Determine the (x, y) coordinate at the center of the cell enclosing the given text.  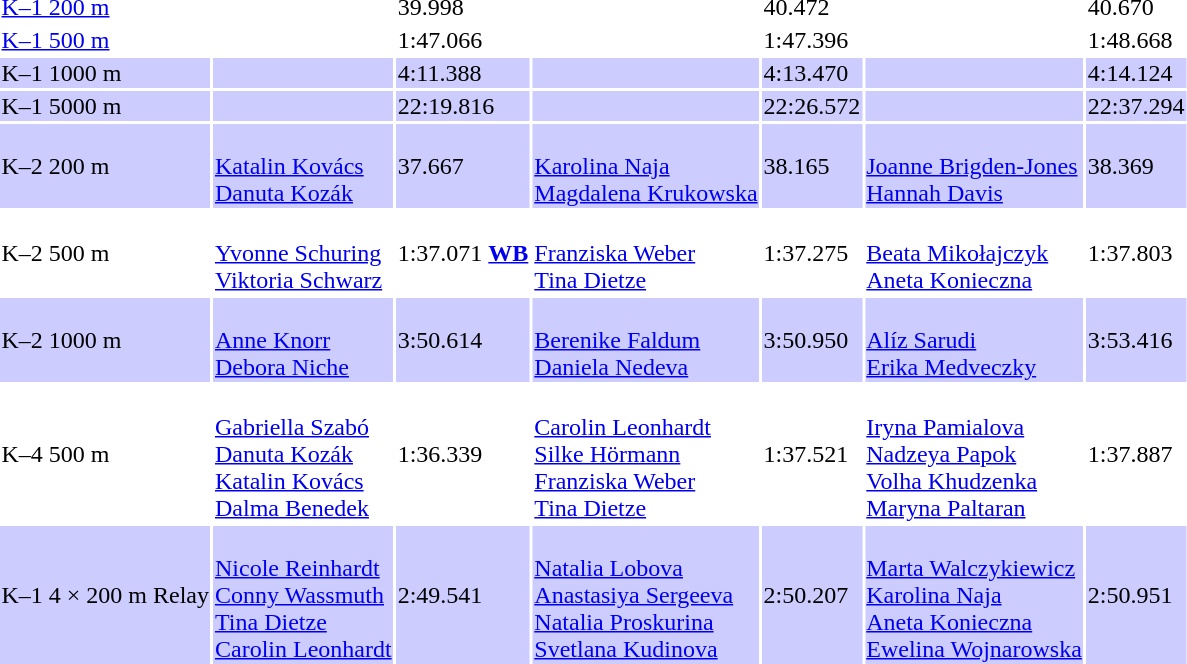
K–1 500 m (106, 40)
1:47.396 (812, 40)
Berenike FaldumDaniela Nedeva (646, 340)
2:50.207 (812, 595)
Carolin LeonhardtSilke HörmannFranziska WeberTina Dietze (646, 454)
1:37.887 (1136, 454)
Alíz SarudiErika Medveczky (974, 340)
1:37.803 (1136, 253)
38.165 (812, 166)
4:13.470 (812, 73)
1:47.066 (463, 40)
Marta WalczykiewiczKarolina NajaAneta KoniecznaEwelina Wojnarowska (974, 595)
1:37.521 (812, 454)
Franziska WeberTina Dietze (646, 253)
4:11.388 (463, 73)
22:37.294 (1136, 106)
Natalia LobovaAnastasiya SergeevaNatalia ProskurinaSvetlana Kudinova (646, 595)
K–1 1000 m (106, 73)
1:36.339 (463, 454)
2:50.951 (1136, 595)
Joanne Brigden-JonesHannah Davis (974, 166)
Yvonne SchuringViktoria Schwarz (304, 253)
3:53.416 (1136, 340)
1:37.275 (812, 253)
Karolina NajaMagdalena Krukowska (646, 166)
K–1 4 × 200 m Relay (106, 595)
Iryna PamialovaNadzeya PapokVolha KhudzenkaMaryna Paltaran (974, 454)
K–2 200 m (106, 166)
Katalin KovácsDanuta Kozák (304, 166)
K–1 5000 m (106, 106)
Gabriella SzabóDanuta KozákKatalin KovácsDalma Benedek (304, 454)
22:26.572 (812, 106)
2:49.541 (463, 595)
Nicole ReinhardtConny WassmuthTina DietzeCarolin Leonhardt (304, 595)
4:14.124 (1136, 73)
22:19.816 (463, 106)
37.667 (463, 166)
Beata MikołajczykAneta Konieczna (974, 253)
38.369 (1136, 166)
3:50.950 (812, 340)
1:37.071 WB (463, 253)
K–4 500 m (106, 454)
1:48.668 (1136, 40)
K–2 1000 m (106, 340)
Anne KnorrDebora Niche (304, 340)
3:50.614 (463, 340)
K–2 500 m (106, 253)
